From the cell containing the given text, extract its center point as (X, Y) coordinate. 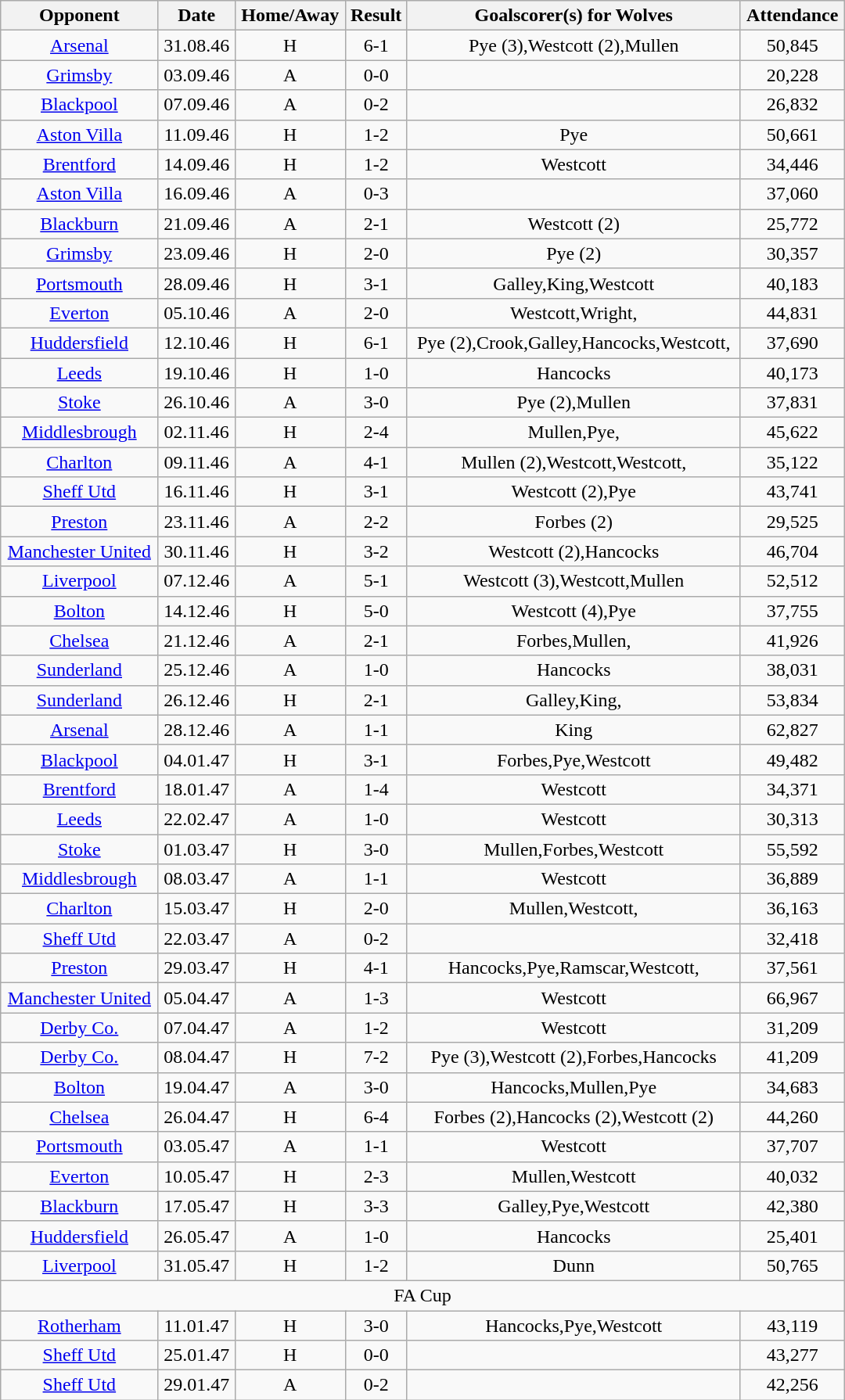
Mullen,Forbes,Westcott (574, 849)
2-4 (376, 433)
11.01.47 (196, 1326)
7-2 (376, 1057)
Pye (3),Westcott (2),Mullen (574, 45)
31.08.46 (196, 45)
46,704 (792, 551)
41,209 (792, 1057)
38,031 (792, 670)
19.10.46 (196, 373)
28.12.46 (196, 730)
Attendance (792, 16)
30,313 (792, 819)
37,060 (792, 194)
5-1 (376, 581)
44,260 (792, 1117)
2-2 (376, 522)
41,926 (792, 641)
25.01.47 (196, 1355)
Hancocks,Pye,Ramscar,Westcott, (574, 968)
Westcott (4),Pye (574, 611)
30.11.46 (196, 551)
07.09.46 (196, 105)
52,512 (792, 581)
45,622 (792, 433)
53,834 (792, 700)
43,741 (792, 492)
Westcott (2),Hancocks (574, 551)
Opponent (80, 16)
03.05.47 (196, 1147)
18.01.47 (196, 789)
King (574, 730)
34,683 (792, 1087)
Forbes,Mullen, (574, 641)
Rotherham (80, 1326)
23.09.46 (196, 253)
Mullen,Westcott (574, 1176)
50,765 (792, 1265)
Home/Away (289, 16)
35,122 (792, 462)
07.04.47 (196, 1028)
Westcott,Wright, (574, 313)
Pye (2),Crook,Galley,Hancocks,Westcott, (574, 343)
11.09.46 (196, 135)
25,772 (792, 224)
03.09.46 (196, 75)
36,889 (792, 879)
1-4 (376, 789)
62,827 (792, 730)
Mullen,Pye, (574, 433)
Mullen,Westcott, (574, 909)
19.04.47 (196, 1087)
42,256 (792, 1385)
49,482 (792, 759)
26.10.46 (196, 403)
Pye (574, 135)
37,831 (792, 403)
09.11.46 (196, 462)
21.12.46 (196, 641)
Galley,Pye,Westcott (574, 1206)
Mullen (2),Westcott,Westcott, (574, 462)
Pye (3),Westcott (2),Forbes,Hancocks (574, 1057)
15.03.47 (196, 909)
43,119 (792, 1326)
Goalscorer(s) for Wolves (574, 16)
43,277 (792, 1355)
Forbes (2) (574, 522)
22.03.47 (196, 939)
25,401 (792, 1236)
Hancocks,Pye,Westcott (574, 1326)
37,707 (792, 1147)
1-3 (376, 998)
26,832 (792, 105)
29,525 (792, 522)
Dunn (574, 1265)
34,446 (792, 164)
17.05.47 (196, 1206)
22.02.47 (196, 819)
05.10.46 (196, 313)
36,163 (792, 909)
05.04.47 (196, 998)
6-4 (376, 1117)
37,561 (792, 968)
08.04.47 (196, 1057)
3-3 (376, 1206)
44,831 (792, 313)
01.03.47 (196, 849)
26.05.47 (196, 1236)
37,755 (792, 611)
Galley,King,Westcott (574, 283)
25.12.46 (196, 670)
32,418 (792, 939)
66,967 (792, 998)
0-3 (376, 194)
02.11.46 (196, 433)
23.11.46 (196, 522)
14.09.46 (196, 164)
10.05.47 (196, 1176)
42,380 (792, 1206)
31.05.47 (196, 1265)
Westcott (2) (574, 224)
31,209 (792, 1028)
Pye (2) (574, 253)
26.04.47 (196, 1117)
5-0 (376, 611)
FA Cup (422, 1295)
29.03.47 (196, 968)
40,032 (792, 1176)
40,173 (792, 373)
Westcott (2),Pye (574, 492)
50,661 (792, 135)
28.09.46 (196, 283)
04.01.47 (196, 759)
29.01.47 (196, 1385)
Date (196, 16)
Galley,King, (574, 700)
Westcott (3),Westcott,Mullen (574, 581)
Pye (2),Mullen (574, 403)
50,845 (792, 45)
08.03.47 (196, 879)
Forbes (2),Hancocks (2),Westcott (2) (574, 1117)
Hancocks,Mullen,Pye (574, 1087)
3-2 (376, 551)
30,357 (792, 253)
Result (376, 16)
20,228 (792, 75)
34,371 (792, 789)
Forbes,Pye,Westcott (574, 759)
16.09.46 (196, 194)
14.12.46 (196, 611)
40,183 (792, 283)
16.11.46 (196, 492)
21.09.46 (196, 224)
2-3 (376, 1176)
12.10.46 (196, 343)
37,690 (792, 343)
07.12.46 (196, 581)
26.12.46 (196, 700)
55,592 (792, 849)
